Provide the (X, Y) coordinate of the cell's center where the given text is located.  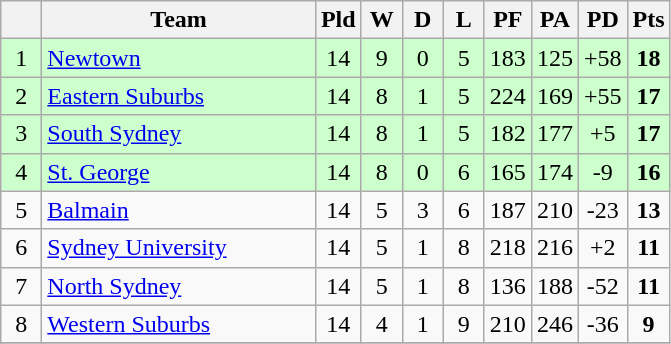
182 (508, 134)
183 (508, 58)
-23 (602, 210)
Eastern Suburbs (179, 96)
7 (22, 286)
Newtown (179, 58)
218 (508, 248)
Team (179, 20)
18 (648, 58)
Balmain (179, 210)
246 (554, 324)
2 (22, 96)
16 (648, 172)
216 (554, 248)
136 (508, 286)
-36 (602, 324)
187 (508, 210)
-52 (602, 286)
165 (508, 172)
188 (554, 286)
Western Suburbs (179, 324)
St. George (179, 172)
PA (554, 20)
174 (554, 172)
L (464, 20)
177 (554, 134)
Pld (338, 20)
South Sydney (179, 134)
+2 (602, 248)
-9 (602, 172)
D (422, 20)
PF (508, 20)
+58 (602, 58)
W (382, 20)
+55 (602, 96)
+5 (602, 134)
13 (648, 210)
PD (602, 20)
Sydney University (179, 248)
224 (508, 96)
125 (554, 58)
North Sydney (179, 286)
169 (554, 96)
Pts (648, 20)
